Search for the cell housing the specified text and yield its (x, y) center coordinate. 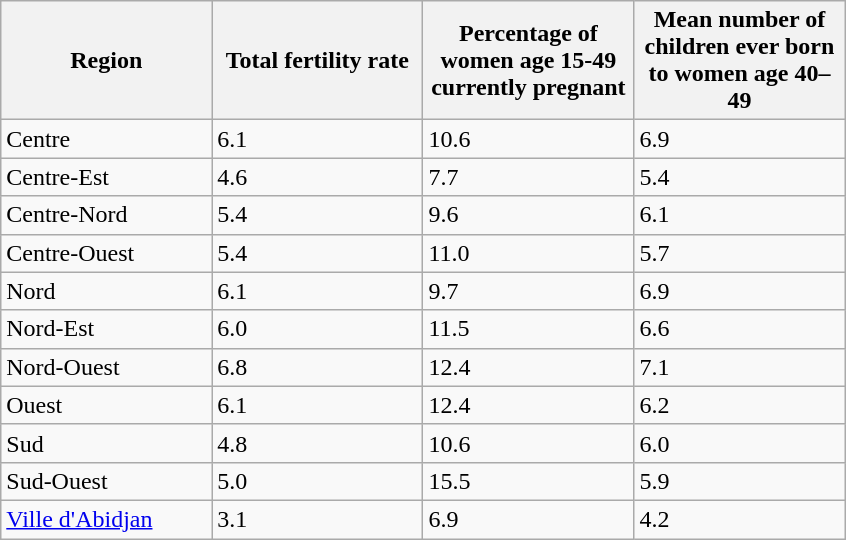
Centre-Est (106, 177)
Mean number of children ever born to women age 40–49 (740, 60)
5.0 (318, 481)
Sud (106, 443)
6.6 (740, 329)
4.6 (318, 177)
4.8 (318, 443)
11.5 (528, 329)
5.9 (740, 481)
7.1 (740, 367)
Ville d'Abidjan (106, 519)
5.7 (740, 253)
Sud-Ouest (106, 481)
11.0 (528, 253)
7.7 (528, 177)
6.2 (740, 405)
6.8 (318, 367)
Ouest (106, 405)
Region (106, 60)
Nord (106, 291)
15.5 (528, 481)
Centre (106, 139)
9.7 (528, 291)
Nord-Ouest (106, 367)
Centre-Nord (106, 215)
9.6 (528, 215)
3.1 (318, 519)
Centre-Ouest (106, 253)
4.2 (740, 519)
Total fertility rate (318, 60)
Percentage of women age 15-49 currently pregnant (528, 60)
Nord-Est (106, 329)
